Determine the (x, y) coordinate at the center of the cell enclosing the given text.  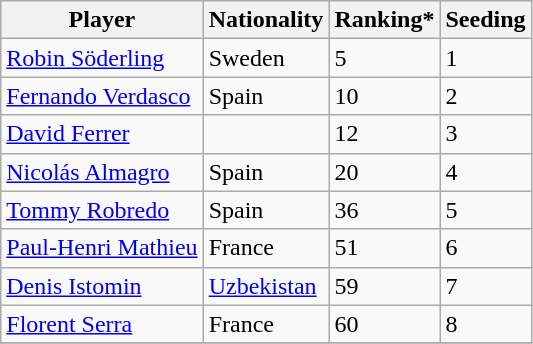
1 (486, 58)
10 (384, 96)
Ranking* (384, 20)
Fernando Verdasco (102, 96)
Paul-Henri Mathieu (102, 248)
Nationality (266, 20)
7 (486, 286)
8 (486, 324)
Denis Istomin (102, 286)
Sweden (266, 58)
Robin Söderling (102, 58)
David Ferrer (102, 134)
20 (384, 172)
Uzbekistan (266, 286)
Florent Serra (102, 324)
Player (102, 20)
51 (384, 248)
Seeding (486, 20)
2 (486, 96)
59 (384, 286)
Nicolás Almagro (102, 172)
Tommy Robredo (102, 210)
36 (384, 210)
6 (486, 248)
60 (384, 324)
3 (486, 134)
4 (486, 172)
12 (384, 134)
